Search for the cell housing the specified text and yield its [X, Y] center coordinate. 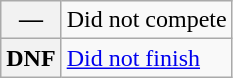
DNF [31, 58]
Did not compete [146, 20]
Did not finish [146, 58]
— [31, 20]
